Pinpoint the cell where the given text exists, returning its (X, Y) midpoint coordinate. 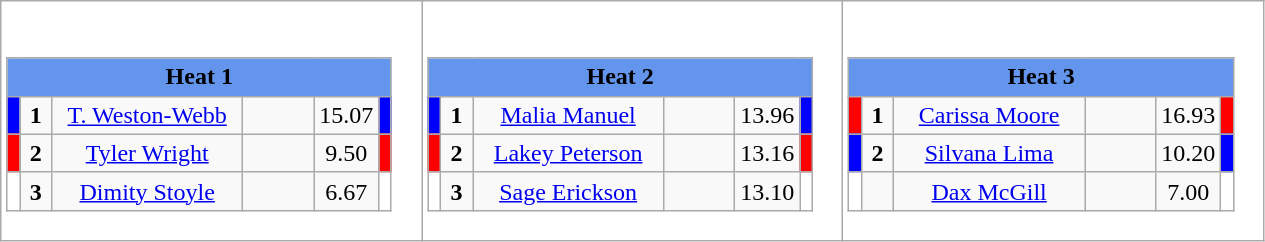
Heat 3 1 Carissa Moore 16.93 2 Silvana Lima 10.20 Dax McGill 7.00 (1054, 121)
13.96 (768, 115)
6.67 (346, 191)
Heat 2 (620, 77)
Tyler Wright (148, 153)
13.10 (768, 191)
15.07 (346, 115)
Carissa Moore (990, 115)
Dax McGill (990, 191)
Sage Erickson (568, 191)
Silvana Lima (990, 153)
10.20 (1188, 153)
9.50 (346, 153)
Dimity Stoyle (148, 191)
7.00 (1188, 191)
Lakey Peterson (568, 153)
T. Weston-Webb (148, 115)
Heat 1 1 T. Weston-Webb 15.07 2 Tyler Wright 9.50 3 Dimity Stoyle 6.67 (212, 121)
Malia Manuel (568, 115)
Heat 1 (199, 77)
16.93 (1188, 115)
Heat 3 (1041, 77)
13.16 (768, 153)
Heat 2 1 Malia Manuel 13.96 2 Lakey Peterson 13.16 3 Sage Erickson 13.10 (632, 121)
